Output the [X, Y] coordinate of the center of the cell containing the given text.  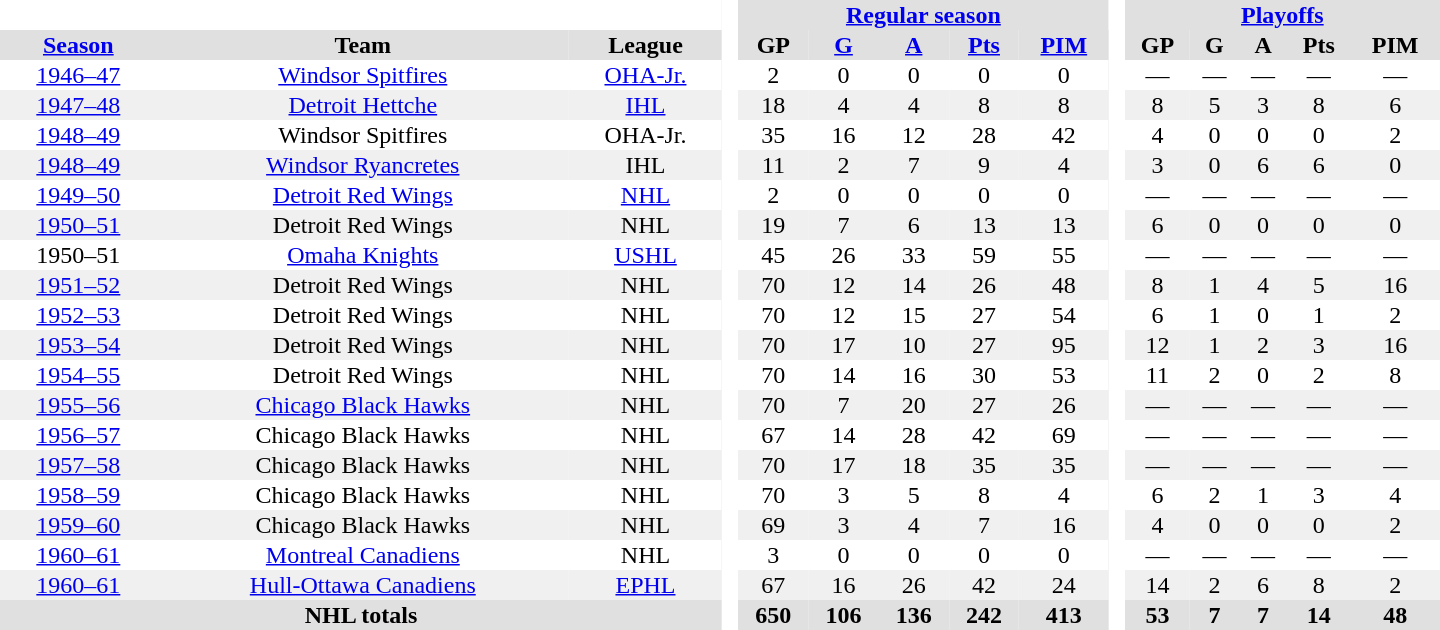
1954–55 [78, 375]
1959–60 [78, 525]
30 [984, 375]
Detroit Hettche [363, 105]
Team [363, 45]
1947–48 [78, 105]
19 [773, 225]
45 [773, 255]
1952–53 [78, 315]
NHL totals [361, 615]
1951–52 [78, 285]
650 [773, 615]
1955–56 [78, 405]
1946–47 [78, 75]
Playoffs [1282, 15]
24 [1064, 585]
242 [984, 615]
55 [1064, 255]
1956–57 [78, 435]
9 [984, 165]
1957–58 [78, 465]
Season [78, 45]
Montreal Canadiens [363, 555]
EPHL [646, 585]
Regular season [923, 15]
1949–50 [78, 195]
136 [914, 615]
95 [1064, 345]
10 [914, 345]
1958–59 [78, 495]
Windsor Ryancretes [363, 165]
1953–54 [78, 345]
54 [1064, 315]
106 [843, 615]
USHL [646, 255]
413 [1064, 615]
33 [914, 255]
15 [914, 315]
20 [914, 405]
Hull-Ottawa Canadiens [363, 585]
59 [984, 255]
Omaha Knights [363, 255]
League [646, 45]
